Pinpoint the cell where the given text exists, returning its [X, Y] midpoint coordinate. 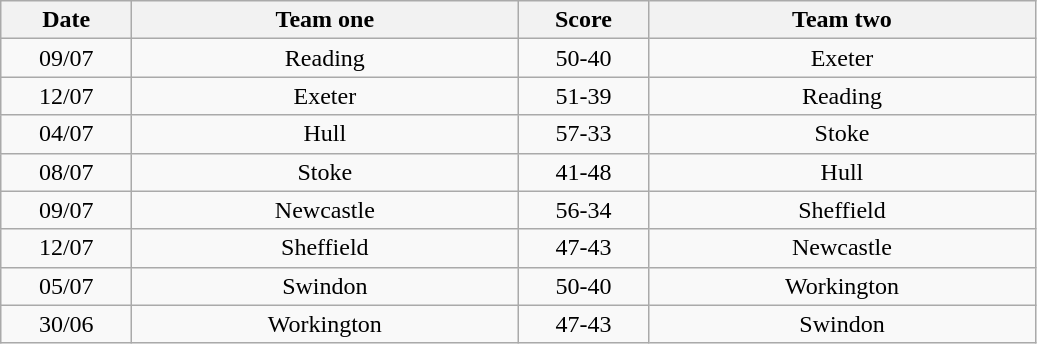
41-48 [584, 172]
30/06 [66, 324]
05/07 [66, 286]
Team two [842, 20]
Score [584, 20]
57-33 [584, 134]
56-34 [584, 210]
Date [66, 20]
08/07 [66, 172]
04/07 [66, 134]
51-39 [584, 96]
Team one [325, 20]
